Return [x, y] of the center of cell containing provided text 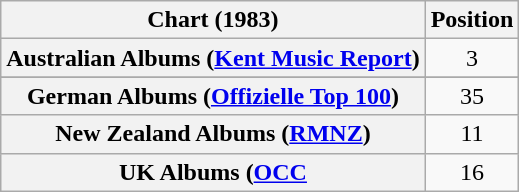
35 [472, 96]
Position [472, 20]
Australian Albums (Kent Music Report) [213, 58]
UK Albums (OCC [213, 172]
Chart (1983) [213, 20]
German Albums (Offizielle Top 100) [213, 96]
New Zealand Albums (RMNZ) [213, 134]
11 [472, 134]
16 [472, 172]
3 [472, 58]
